From the cell containing the given text, extract its center point as (x, y) coordinate. 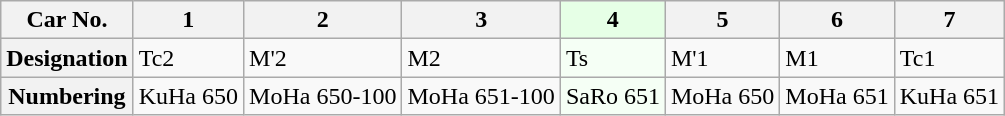
2 (323, 20)
Car No. (67, 20)
4 (612, 20)
Ts (612, 58)
Tc1 (949, 58)
5 (722, 20)
MoHa 650-100 (323, 96)
Numbering (67, 96)
KuHa 651 (949, 96)
Tc2 (188, 58)
1 (188, 20)
3 (481, 20)
MoHa 651 (837, 96)
M'2 (323, 58)
MoHa 650 (722, 96)
Designation (67, 58)
KuHa 650 (188, 96)
M2 (481, 58)
7 (949, 20)
6 (837, 20)
M'1 (722, 58)
SaRo 651 (612, 96)
MoHa 651-100 (481, 96)
M1 (837, 58)
